Output the [X, Y] coordinate of the center of the cell containing the given text.  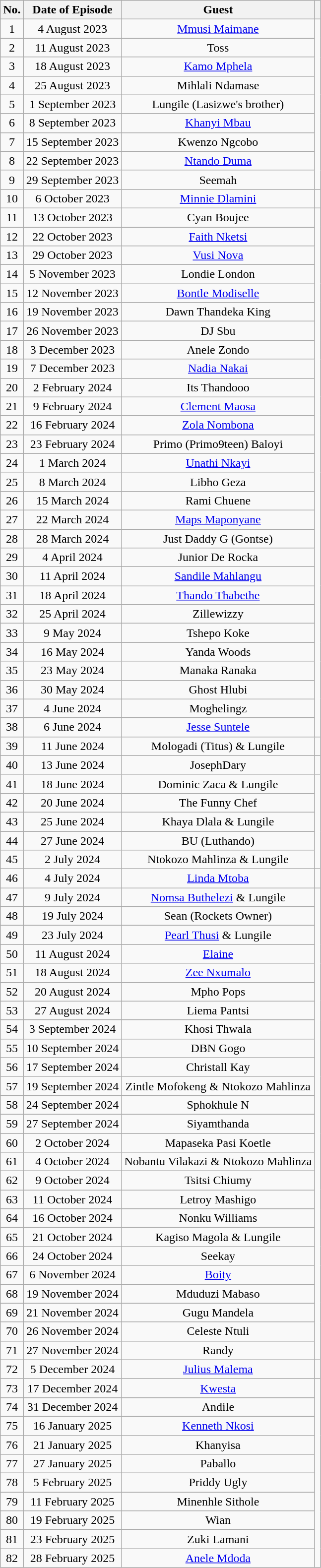
33 [12, 633]
Nonku Williams [218, 1218]
26 November 2024 [72, 1331]
70 [12, 1331]
72 [12, 1369]
26 [12, 501]
Minnie Dlamini [218, 198]
3 [12, 66]
9 July 2024 [72, 897]
Kwesta [218, 1388]
26 November 2023 [72, 331]
Kenneth Nkosi [218, 1426]
Minenhle Sithole [218, 1502]
12 [12, 237]
Dawn Thandeka King [218, 312]
10 [12, 198]
19 February 2025 [72, 1520]
Letroy Mashigo [218, 1199]
53 [12, 1010]
23 February 2025 [72, 1539]
27 September 2024 [72, 1124]
6 October 2023 [72, 198]
Boity [218, 1275]
31 December 2024 [72, 1407]
Guest [218, 10]
24 September 2024 [72, 1105]
15 March 2024 [72, 501]
Rami Chuene [218, 501]
Elaine [218, 954]
13 [12, 255]
Zintle Mofokeng & Ntokozo Mahlinza [218, 1086]
3 September 2024 [72, 1029]
47 [12, 897]
9 February 2024 [72, 406]
DJ Sbu [218, 331]
Khanyisa [218, 1445]
27 [12, 519]
Paballo [218, 1464]
1 March 2024 [72, 463]
17 September 2024 [72, 1067]
Clement Maosa [218, 406]
11 August 2023 [72, 48]
Zuki Lamani [218, 1539]
11 April 2024 [72, 576]
76 [12, 1445]
28 February 2025 [72, 1558]
52 [12, 992]
Its Thandooo [218, 387]
37 [12, 708]
61 [12, 1162]
Randy [218, 1350]
39 [12, 746]
Yanda Woods [218, 652]
29 October 2023 [72, 255]
55 [12, 1048]
63 [12, 1199]
4 June 2024 [72, 708]
4 July 2024 [72, 878]
25 [12, 482]
13 October 2023 [72, 217]
16 January 2025 [72, 1426]
54 [12, 1029]
Libho Geza [218, 482]
67 [12, 1275]
38 [12, 727]
23 July 2024 [72, 935]
Mpho Pops [218, 992]
9 May 2024 [72, 633]
Tsitsi Chiumy [218, 1181]
Mihlali Ndamase [218, 85]
24 [12, 463]
Anele Zondo [218, 350]
Wian [218, 1520]
69 [12, 1313]
34 [12, 652]
22 September 2023 [72, 161]
10 September 2024 [72, 1048]
The Funny Chef [218, 803]
21 November 2024 [72, 1313]
20 June 2024 [72, 803]
50 [12, 954]
74 [12, 1407]
6 June 2024 [72, 727]
Mologadi (Titus) & Lungile [218, 746]
Seekay [218, 1256]
Khosi Thwala [218, 1029]
Ghost Hlubi [218, 690]
30 May 2024 [72, 690]
Kwenzo Ngcobo [218, 142]
48 [12, 916]
11 February 2025 [72, 1502]
16 October 2024 [72, 1218]
49 [12, 935]
8 [12, 161]
Thando Thabethe [218, 595]
16 May 2024 [72, 652]
7 December 2023 [72, 369]
Ntando Duma [218, 161]
18 August 2023 [72, 66]
Andile [218, 1407]
Unathi Nkayi [218, 463]
2 July 2024 [72, 860]
16 [12, 312]
51 [12, 973]
Mapaseka Pasi Koetle [218, 1142]
Just Daddy G (Gontse) [218, 538]
12 November 2023 [72, 293]
19 November 2023 [72, 312]
Cyan Boujee [218, 217]
Vusi Nova [218, 255]
65 [12, 1237]
25 June 2024 [72, 821]
27 November 2024 [72, 1350]
Anele Mdoda [218, 1558]
32 [12, 614]
79 [12, 1502]
Liema Pantsi [218, 1010]
18 [12, 350]
77 [12, 1464]
Date of Episode [72, 10]
Sphokhule N [218, 1105]
16 February 2024 [72, 425]
30 [12, 576]
Manaka Ranaka [218, 671]
Kamo Mphela [218, 66]
4 October 2024 [72, 1162]
22 March 2024 [72, 519]
Maps Maponyane [218, 519]
Sandile Mahlangu [218, 576]
21 [12, 406]
5 February 2025 [72, 1483]
Nadia Nakai [218, 369]
23 May 2024 [72, 671]
29 [12, 558]
62 [12, 1181]
43 [12, 821]
21 January 2025 [72, 1445]
78 [12, 1483]
Moghelingz [218, 708]
20 [12, 387]
18 June 2024 [72, 784]
75 [12, 1426]
80 [12, 1520]
Lungile (Lasizwe's brother) [218, 104]
Pearl Thusi & Lungile [218, 935]
81 [12, 1539]
42 [12, 803]
6 November 2024 [72, 1275]
11 [12, 217]
Zillewizzy [218, 614]
4 April 2024 [72, 558]
6 [12, 123]
22 October 2023 [72, 237]
15 [12, 293]
46 [12, 878]
5 November 2023 [72, 274]
Siyamthanda [218, 1124]
Zee Nxumalo [218, 973]
Faith Nketsi [218, 237]
Khaya Dlala & Lungile [218, 821]
9 October 2024 [72, 1181]
Ntokozo Mahlinza & Lungile [218, 860]
BU (Luthando) [218, 841]
No. [12, 10]
Linda Mtoba [218, 878]
57 [12, 1086]
8 September 2023 [72, 123]
11 June 2024 [72, 746]
Primo (Primo9teen) Baloyi [218, 444]
Sean (Rockets Owner) [218, 916]
DBN Gogo [218, 1048]
68 [12, 1294]
19 July 2024 [72, 916]
22 [12, 425]
Khanyi Mbau [218, 123]
64 [12, 1218]
23 [12, 444]
Mmusi Maimane [218, 29]
24 October 2024 [72, 1256]
1 September 2023 [72, 104]
Gugu Mandela [218, 1313]
15 September 2023 [72, 142]
17 [12, 331]
Zola Nombona [218, 425]
18 April 2024 [72, 595]
36 [12, 690]
66 [12, 1256]
Nobantu Vilakazi & Ntokozo Mahlinza [218, 1162]
Kagiso Magola & Lungile [218, 1237]
Christall Kay [218, 1067]
5 December 2024 [72, 1369]
Toss [218, 48]
Londie London [218, 274]
45 [12, 860]
73 [12, 1388]
Junior De Rocka [218, 558]
3 December 2023 [72, 350]
27 January 2025 [72, 1464]
Tshepo Koke [218, 633]
27 August 2024 [72, 1010]
28 [12, 538]
Nomsa Buthelezi & Lungile [218, 897]
82 [12, 1558]
14 [12, 274]
Celeste Ntuli [218, 1331]
2 February 2024 [72, 387]
20 August 2024 [72, 992]
19 September 2024 [72, 1086]
19 November 2024 [72, 1294]
13 June 2024 [72, 765]
28 March 2024 [72, 538]
Mduduzi Mabaso [218, 1294]
56 [12, 1067]
Jesse Suntele [218, 727]
Julius Malema [218, 1369]
19 [12, 369]
8 March 2024 [72, 482]
JosephDary [218, 765]
5 [12, 104]
7 [12, 142]
27 June 2024 [72, 841]
Priddy Ugly [218, 1483]
11 October 2024 [72, 1199]
23 February 2024 [72, 444]
60 [12, 1142]
Bontle Modiselle [218, 293]
29 September 2023 [72, 180]
9 [12, 180]
25 April 2024 [72, 614]
4 [12, 85]
2 [12, 48]
11 August 2024 [72, 954]
2 October 2024 [72, 1142]
44 [12, 841]
21 October 2024 [72, 1237]
Dominic Zaca & Lungile [218, 784]
41 [12, 784]
35 [12, 671]
71 [12, 1350]
18 August 2024 [72, 973]
31 [12, 595]
40 [12, 765]
25 August 2023 [72, 85]
1 [12, 29]
Seemah [218, 180]
59 [12, 1124]
58 [12, 1105]
4 August 2023 [72, 29]
17 December 2024 [72, 1388]
